Extract the (X, Y) coordinate from the center of the cell holding the provided text.  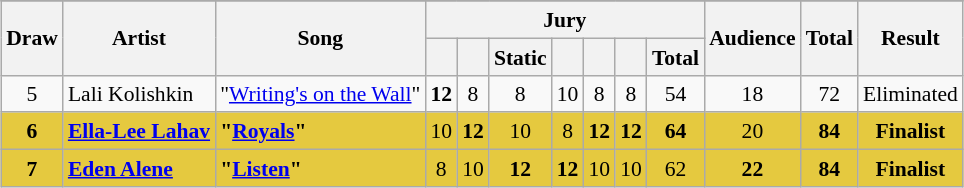
7 (32, 168)
20 (752, 132)
18 (752, 94)
Draw (32, 38)
Jury (564, 20)
6 (32, 132)
Lali Kolishkin (139, 94)
54 (676, 94)
Static (520, 56)
Audience (752, 38)
72 (830, 94)
64 (676, 132)
"Royals" (320, 132)
5 (32, 94)
"Listen" (320, 168)
"Writing's on the Wall" (320, 94)
Eden Alene (139, 168)
Ella-Lee Lahav (139, 132)
22 (752, 168)
62 (676, 168)
Eliminated (910, 94)
Result (910, 38)
Song (320, 38)
Artist (139, 38)
